Return the (x, y) coordinate for the center point of the cell that contains the specified text.  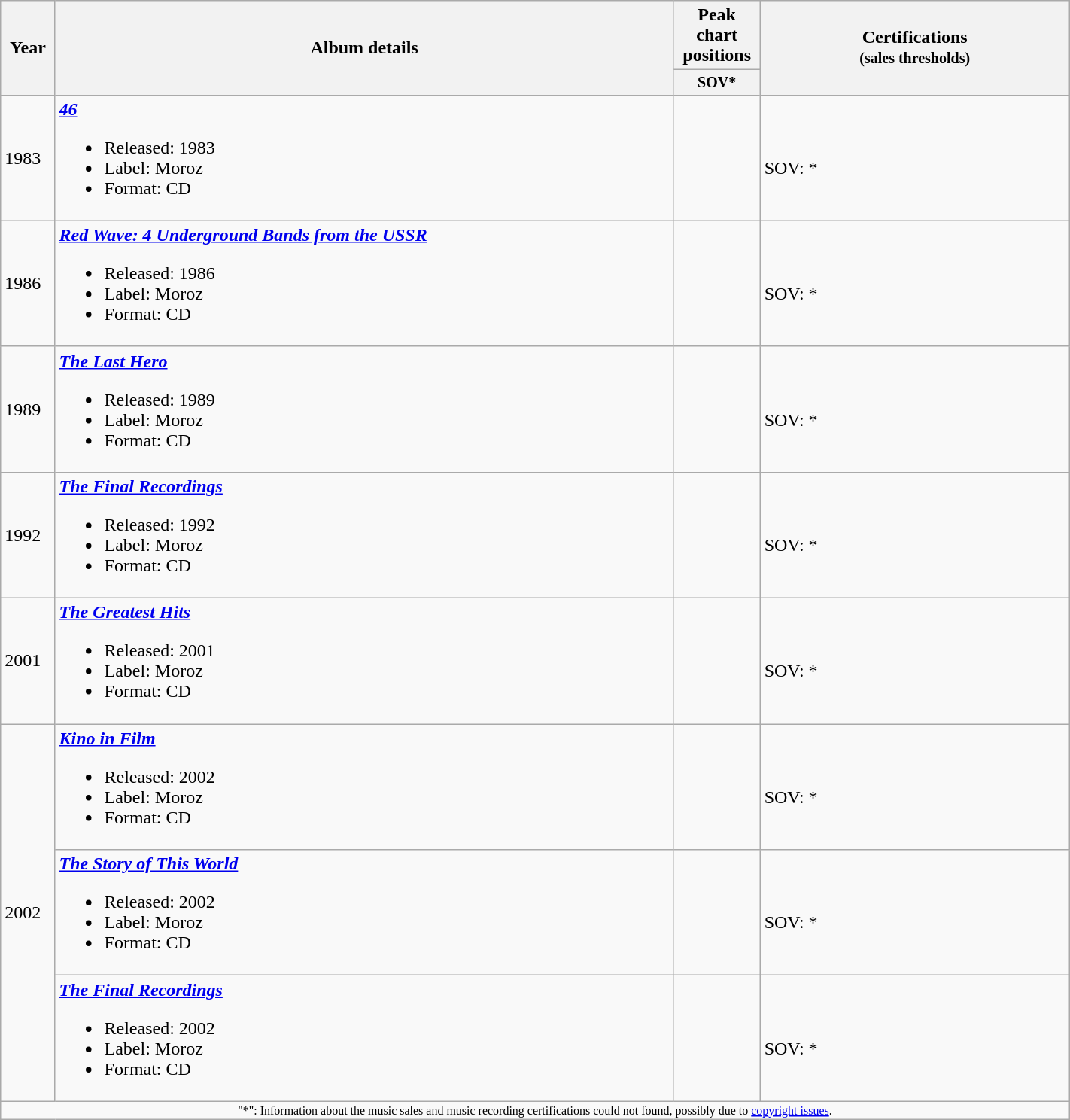
The Final RecordingsReleased: 1992Label: MorozFormat: CD (364, 534)
1992 (28, 534)
Kino in FilmReleased: 2002Label: MorozFormat: CD (364, 787)
Peak chart positions (716, 35)
2002 (28, 912)
"*": Information about the music sales and music recording certifications could not found, possibly due to copyright issues. (535, 1110)
The Final RecordingsReleased: 2002Label: MorozFormat: CD (364, 1039)
2001 (28, 661)
46Released: 1983Label: MorozFormat: CD (364, 158)
The Greatest HitsReleased: 2001Label: MorozFormat: CD (364, 661)
1983 (28, 158)
1986 (28, 283)
SOV* (716, 83)
Year (28, 48)
Album details (364, 48)
Certifications(sales thresholds) (915, 48)
The Story of This WorldReleased: 2002Label: MorozFormat: CD (364, 912)
Red Wave: 4 Underground Bands from the USSRReleased: 1986Label: MorozFormat: CD (364, 283)
The Last HeroReleased: 1989Label: MorozFormat: CD (364, 409)
1989 (28, 409)
